Capture the cell that displays the provided text and extract its [X, Y] central coordinate. 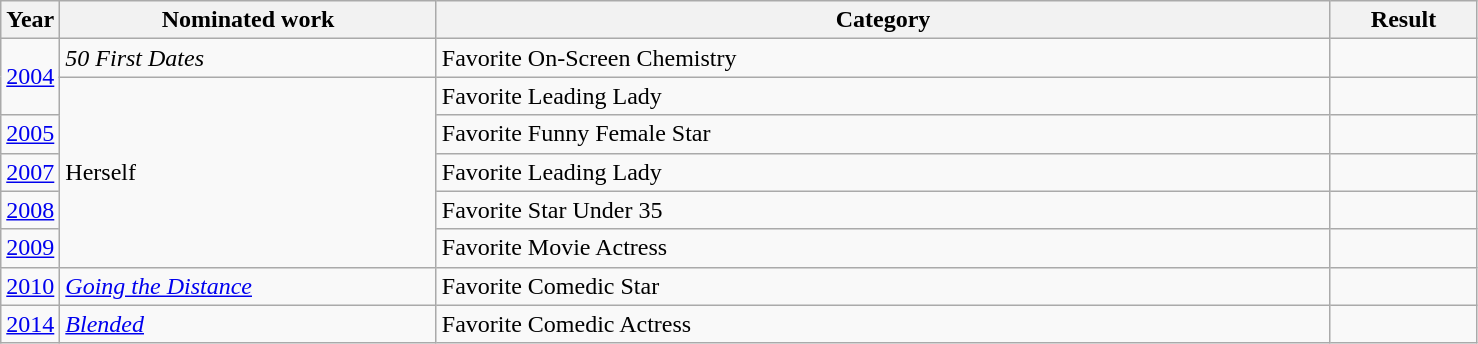
Favorite On-Screen Chemistry [882, 58]
Favorite Funny Female Star [882, 134]
2009 [30, 248]
Favorite Comedic Actress [882, 324]
Result [1404, 20]
Favorite Comedic Star [882, 286]
Favorite Movie Actress [882, 248]
2004 [30, 77]
2007 [30, 172]
2005 [30, 134]
2008 [30, 210]
Blended [248, 324]
Nominated work [248, 20]
Herself [248, 172]
2010 [30, 286]
50 First Dates [248, 58]
Year [30, 20]
2014 [30, 324]
Going the Distance [248, 286]
Favorite Star Under 35 [882, 210]
Category [882, 20]
